Scan for the cell matching the given text and deliver its [X, Y] coordinate at center. 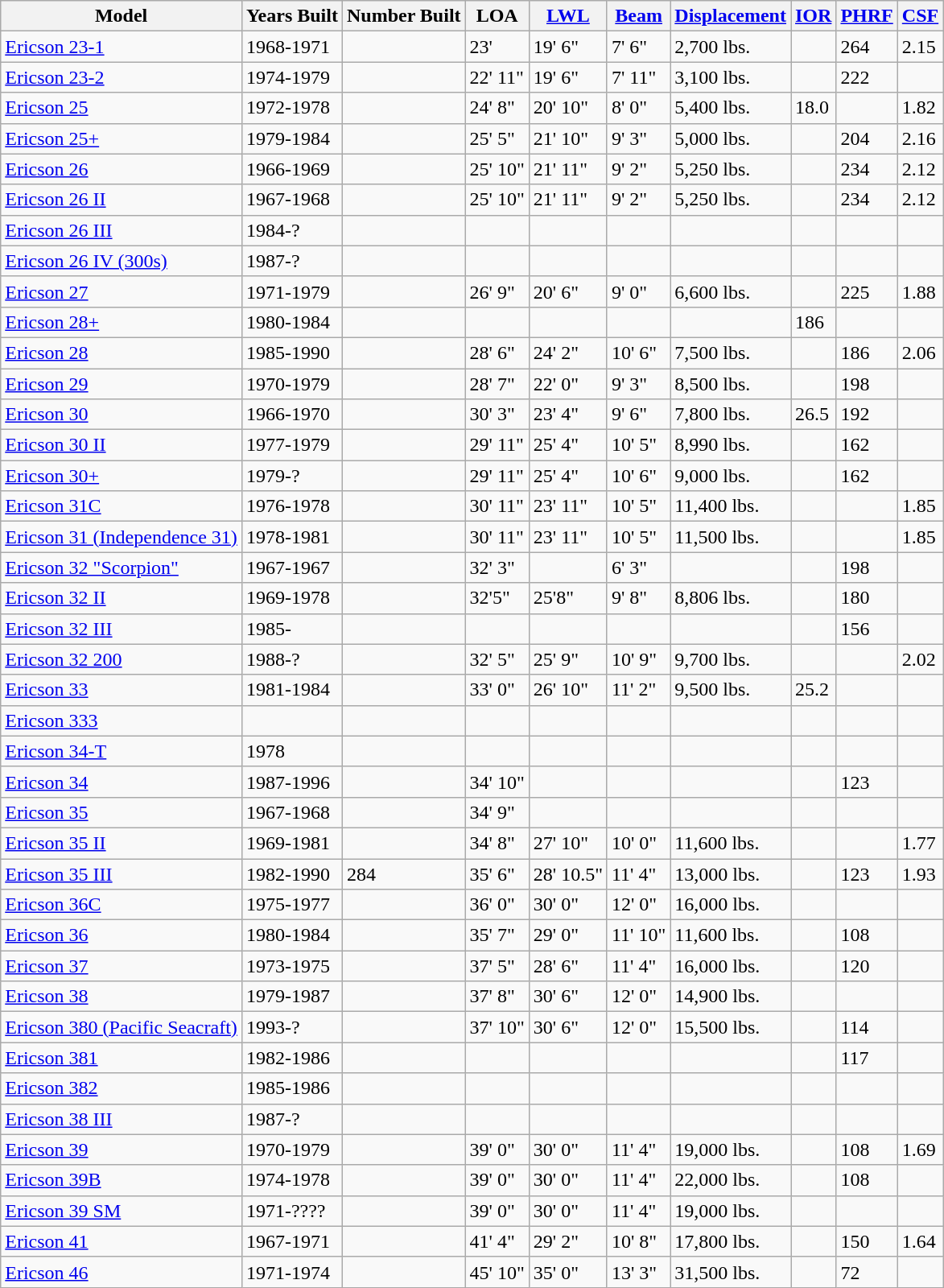
14,900 lbs. [731, 997]
Ericson 46 [122, 1272]
Ericson 38 III [122, 1119]
1982-1986 [291, 1058]
11' 2" [638, 690]
26' 10" [568, 690]
Ericson 32 II [122, 598]
284 [404, 873]
23' [497, 47]
225 [867, 291]
20' 6" [568, 291]
9,500 lbs. [731, 690]
Ericson 41 [122, 1241]
13,000 lbs. [731, 873]
25.2 [813, 690]
2.15 [920, 47]
7,500 lbs. [731, 353]
Years Built [291, 16]
204 [867, 138]
1971-???? [291, 1211]
1.64 [920, 1241]
Ericson 382 [122, 1088]
6' 3" [638, 568]
1979-1984 [291, 138]
1985-1990 [291, 353]
Ericson 36 [122, 935]
36' 0" [497, 905]
Ericson 26 IV (300s) [122, 261]
Ericson 29 [122, 384]
222 [867, 77]
1971-1979 [291, 291]
Ericson 27 [122, 291]
25'8" [568, 598]
Ericson 30 II [122, 445]
37' 5" [497, 966]
117 [867, 1058]
1968-1971 [291, 47]
1974-1978 [291, 1180]
3,100 lbs. [731, 77]
9,000 lbs. [731, 476]
11,500 lbs. [731, 537]
9' 0" [638, 291]
1985- [291, 629]
264 [867, 47]
8,990 lbs. [731, 445]
Ericson 333 [122, 720]
1967-1971 [291, 1241]
1979-1987 [291, 997]
37' 10" [497, 1027]
Ericson 35 II [122, 843]
IOR [813, 16]
34' 9" [497, 812]
1984-? [291, 230]
22,000 lbs. [731, 1180]
180 [867, 598]
156 [867, 629]
24' 8" [497, 108]
1.82 [920, 108]
1969-1978 [291, 598]
Ericson 381 [122, 1058]
Ericson 33 [122, 690]
21' 10" [568, 138]
114 [867, 1027]
Ericson 26 II [122, 200]
13' 3" [638, 1272]
28' 7" [497, 384]
1.93 [920, 873]
34' 10" [497, 782]
Ericson 26 [122, 169]
7' 11" [638, 77]
Ericson 38 [122, 997]
Ericson 39 SM [122, 1211]
32'5" [497, 598]
LOA [497, 16]
Ericson 32 "Scorpion" [122, 568]
Ericson 34 [122, 782]
Ericson 32 200 [122, 659]
10' 0" [638, 843]
6,600 lbs. [731, 291]
1976-1978 [291, 506]
1982-1990 [291, 873]
7' 6" [638, 47]
10' 9" [638, 659]
Ericson 39 [122, 1150]
9,700 lbs. [731, 659]
Ericson 39B [122, 1180]
Ericson 28+ [122, 322]
Ericson 25+ [122, 138]
1973-1975 [291, 966]
1.69 [920, 1150]
34' 8" [497, 843]
LWL [568, 16]
Ericson 31C [122, 506]
120 [867, 966]
1971-1974 [291, 1272]
2.02 [920, 659]
1988-? [291, 659]
2.16 [920, 138]
1977-1979 [291, 445]
5,000 lbs. [731, 138]
1993-? [291, 1027]
27' 10" [568, 843]
24' 2" [568, 353]
37' 8" [497, 997]
72 [867, 1272]
1975-1977 [291, 905]
10' 8" [638, 1241]
2.06 [920, 353]
Ericson 31 (Independence 31) [122, 537]
9' 8" [638, 598]
1981-1984 [291, 690]
8' 0" [638, 108]
18.0 [813, 108]
22' 11" [497, 77]
Beam [638, 16]
7,800 lbs. [731, 415]
Ericson 30+ [122, 476]
29' 2" [568, 1241]
Ericson 23-1 [122, 47]
26' 9" [497, 291]
22' 0" [568, 384]
9' 6" [638, 415]
1979-? [291, 476]
17,800 lbs. [731, 1241]
11' 10" [638, 935]
1987-1996 [291, 782]
Model [122, 16]
1.88 [920, 291]
1974-1979 [291, 77]
Displacement [731, 16]
1972-1978 [291, 108]
30' 3" [497, 415]
28' 10.5" [568, 873]
25' 9" [568, 659]
CSF [920, 16]
1978-1981 [291, 537]
32' 3" [497, 568]
Ericson 35 [122, 812]
Ericson 380 (Pacific Seacraft) [122, 1027]
1966-1969 [291, 169]
45' 10" [497, 1272]
1978 [291, 751]
Ericson 35 III [122, 873]
Ericson 37 [122, 966]
Ericson 25 [122, 108]
32' 5" [497, 659]
29' 0" [568, 935]
Number Built [404, 16]
1.77 [920, 843]
25' 5" [497, 138]
Ericson 26 III [122, 230]
2,700 lbs. [731, 47]
35' 6" [497, 873]
Ericson 28 [122, 353]
8,806 lbs. [731, 598]
Ericson 32 III [122, 629]
33' 0" [497, 690]
35' 7" [497, 935]
23' 4" [568, 415]
1985-1986 [291, 1088]
1969-1981 [291, 843]
Ericson 34-T [122, 751]
35' 0" [568, 1272]
8,500 lbs. [731, 384]
31,500 lbs. [731, 1272]
PHRF [867, 16]
15,500 lbs. [731, 1027]
1967-1967 [291, 568]
1966-1970 [291, 415]
150 [867, 1241]
Ericson 36C [122, 905]
41' 4" [497, 1241]
Ericson 23-2 [122, 77]
20' 10" [568, 108]
192 [867, 415]
Ericson 30 [122, 415]
5,400 lbs. [731, 108]
11,400 lbs. [731, 506]
26.5 [813, 415]
